Provide the (X, Y) coordinate of the cell's center where the given text is located.  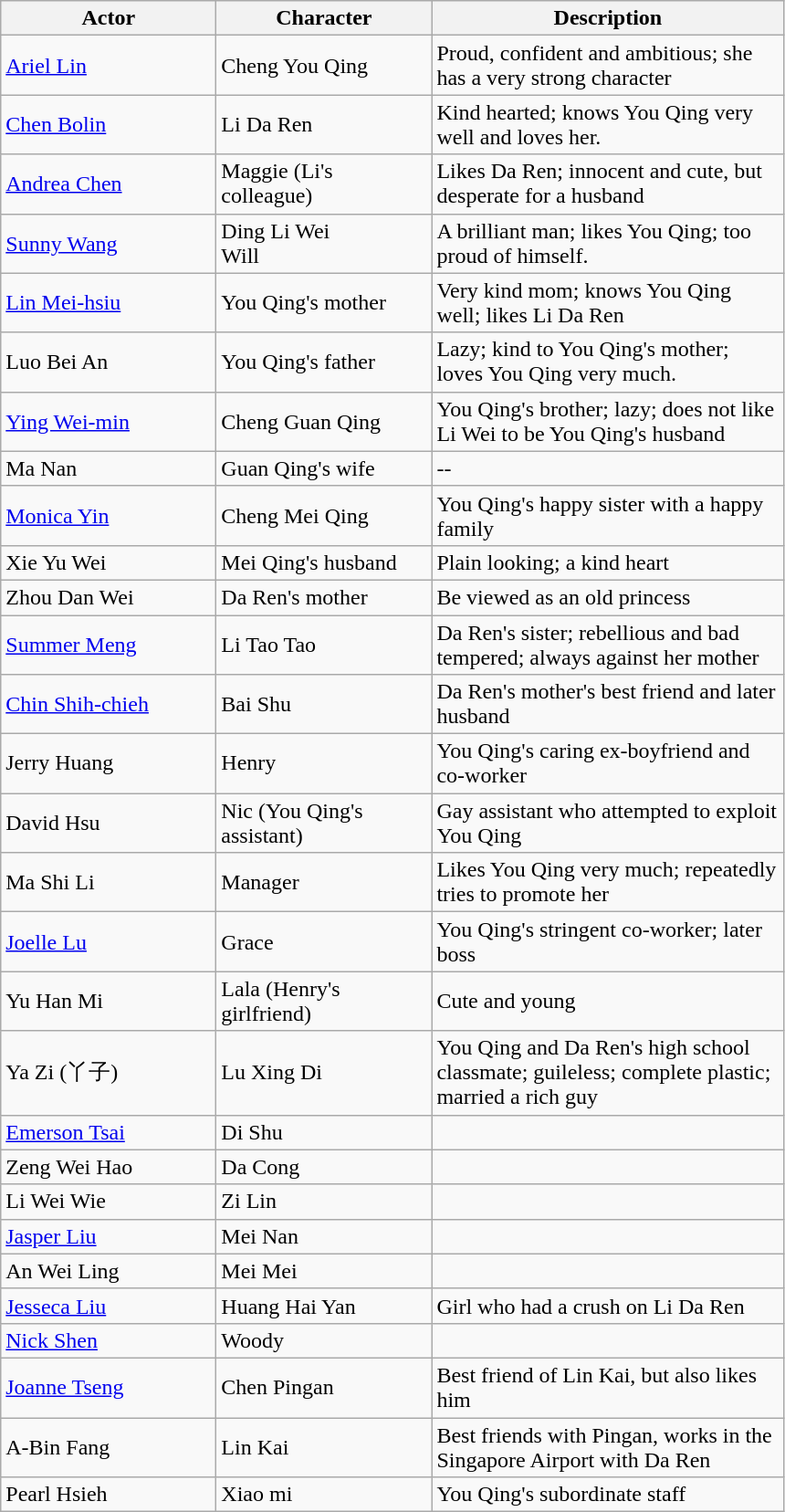
Ma Nan (109, 468)
Zhou Dan Wei (109, 597)
Jasper Liu (109, 1236)
Jerry Huang (109, 763)
-- (608, 468)
Kind hearted; knows You Qing very well and loves her. (608, 124)
An Wei Ling (109, 1271)
You Qing's mother (324, 303)
Ariel Lin (109, 66)
Li Tao Tao (324, 645)
Cheng Guan Qing (324, 422)
Cheng Mei Qing (324, 515)
Mei Mei (324, 1271)
Actor (109, 18)
Xie Yu Wei (109, 562)
Zi Lin (324, 1202)
Character (324, 18)
Ding Li Wei Will (324, 243)
Very kind mom; knows You Qing well; likes Li Da Ren (608, 303)
Bai Shu (324, 705)
Da Ren's sister; rebellious and bad tempered; always against her mother (608, 645)
Summer Meng (109, 645)
Andrea Chen (109, 184)
Joanne Tseng (109, 1388)
Girl who had a crush on Li Da Ren (608, 1306)
David Hsu (109, 824)
Likes You Qing very much; repeatedly tries to promote her (608, 882)
You Qing's caring ex-boyfriend and co-worker (608, 763)
Luo Bei An (109, 362)
Plain looking; a kind heart (608, 562)
You Qing's stringent co-worker; later boss (608, 942)
Lala (Henry's girlfriend) (324, 1001)
Monica Yin (109, 515)
Da Cong (324, 1167)
Ma Shi Li (109, 882)
Cute and young (608, 1001)
Da Ren's mother (324, 597)
Xiao mi (324, 1495)
You Qing's happy sister with a happy family (608, 515)
Joelle Lu (109, 942)
Guan Qing's wife (324, 468)
You Qing's father (324, 362)
Woody (324, 1340)
You Qing's subordinate staff (608, 1495)
Cheng You Qing (324, 66)
Zeng Wei Hao (109, 1167)
Sunny Wang (109, 243)
Proud, confident and ambitious; she has a very strong character (608, 66)
Chen Bolin (109, 124)
Chen Pingan (324, 1388)
Lu Xing Di (324, 1073)
Manager (324, 882)
Lin Kai (324, 1446)
Maggie (Li's colleague) (324, 184)
Ying Wei-min (109, 422)
Be viewed as an old princess (608, 597)
You Qing and Da Ren's high school classmate; guileless; complete plastic; married a rich guy (608, 1073)
Grace (324, 942)
Best friends with Pingan, works in the Singapore Airport with Da Ren (608, 1446)
Emerson Tsai (109, 1132)
Yu Han Mi (109, 1001)
Pearl Hsieh (109, 1495)
Mei Nan (324, 1236)
Li Wei Wie (109, 1202)
Description (608, 18)
Ya Zi (丫子) (109, 1073)
Lazy; kind to You Qing's mother; loves You Qing very much. (608, 362)
Jesseca Liu (109, 1306)
Chin Shih-chieh (109, 705)
Gay assistant who attempted to exploit You Qing (608, 824)
Best friend of Lin Kai, but also likes him (608, 1388)
A-Bin Fang (109, 1446)
Mei Qing's husband (324, 562)
You Qing's brother; lazy; does not like Li Wei to be You Qing's husband (608, 422)
Di Shu (324, 1132)
Likes Da Ren; innocent and cute, but desperate for a husband (608, 184)
Da Ren's mother's best friend and later husband (608, 705)
Lin Mei-hsiu (109, 303)
Huang Hai Yan (324, 1306)
Li Da Ren (324, 124)
A brilliant man; likes You Qing; too proud of himself. (608, 243)
Henry (324, 763)
Nic (You Qing's assistant) (324, 824)
Nick Shen (109, 1340)
